For the text-containing cell, return its midpoint in [x, y] coordinate format. 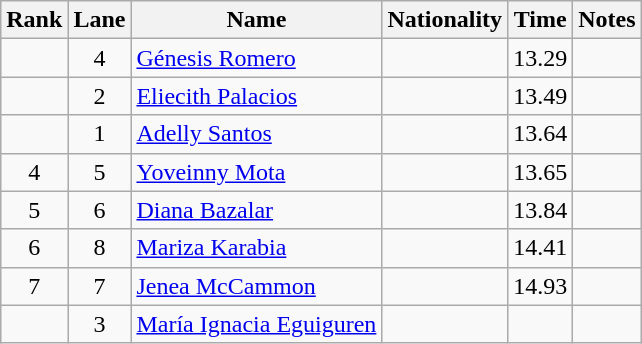
13.65 [540, 172]
Notes [607, 20]
Rank [34, 20]
13.49 [540, 96]
Lane [100, 20]
Mariza Karabia [256, 248]
13.64 [540, 134]
Name [256, 20]
14.41 [540, 248]
14.93 [540, 286]
3 [100, 324]
Eliecith Palacios [256, 96]
Yoveinny Mota [256, 172]
María Ignacia Eguiguren [256, 324]
Génesis Romero [256, 58]
Jenea McCammon [256, 286]
13.29 [540, 58]
2 [100, 96]
Time [540, 20]
Adelly Santos [256, 134]
1 [100, 134]
13.84 [540, 210]
Diana Bazalar [256, 210]
Nationality [445, 20]
8 [100, 248]
